Capture the cell that displays the provided text and extract its (X, Y) central coordinate. 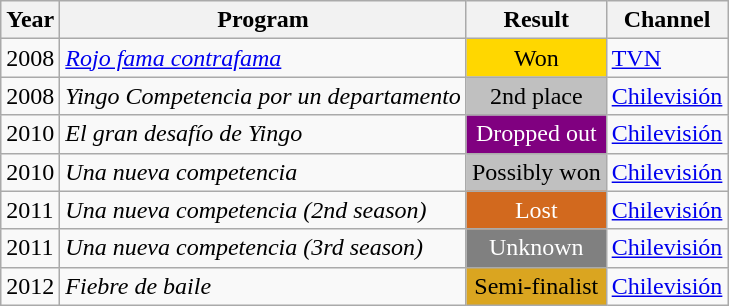
2012 (30, 286)
Una nueva competencia (2nd season) (264, 210)
Program (264, 20)
Yingo Competencia por un departamento (264, 96)
Dropped out (536, 134)
Semi-finalist (536, 286)
Una nueva competencia (264, 172)
Fiebre de baile (264, 286)
Unknown (536, 248)
Result (536, 20)
Year (30, 20)
Won (536, 58)
Channel (667, 20)
2nd place (536, 96)
Una nueva competencia (3rd season) (264, 248)
Possibly won (536, 172)
Lost (536, 210)
El gran desafío de Yingo (264, 134)
TVN (667, 58)
Rojo fama contrafama (264, 58)
